Determine the [x, y] coordinate at the center of the cell enclosing the given text.  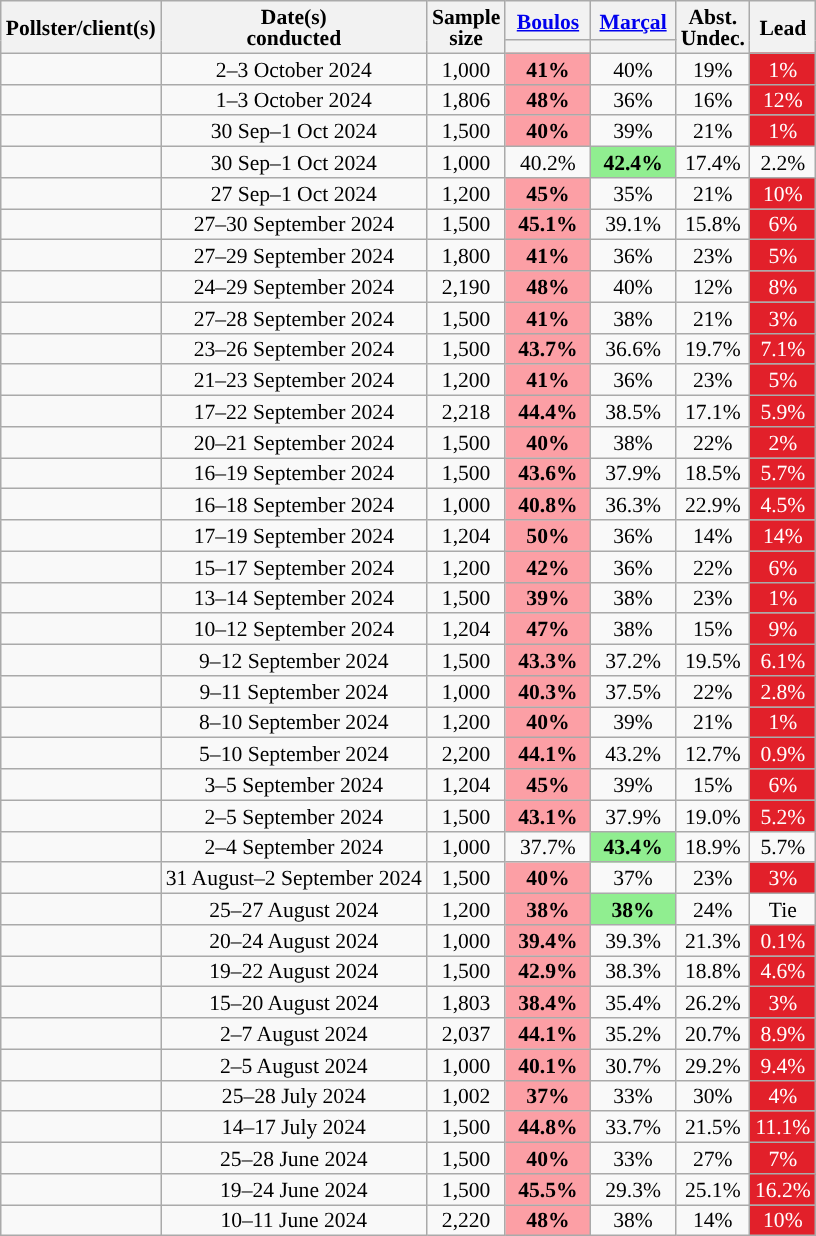
6.1% [783, 660]
1,806 [466, 100]
19% [713, 68]
Abst.Undec. [713, 27]
2,190 [466, 286]
19.0% [713, 816]
2–7 August 2024 [294, 1034]
27 Sep–1 Oct 2024 [294, 194]
5–10 September 2024 [294, 754]
8–10 September 2024 [294, 722]
Marçal [634, 20]
1,803 [466, 1002]
2% [783, 442]
43.3% [548, 660]
2.8% [783, 692]
7.1% [783, 348]
33.7% [634, 1128]
27–29 September 2024 [294, 256]
2.2% [783, 162]
19–22 August 2024 [294, 972]
14–17 July 2024 [294, 1128]
43.1% [548, 816]
40.3% [548, 692]
19.7% [713, 348]
20.7% [713, 1034]
29.3% [634, 1190]
24% [713, 910]
30.7% [634, 1064]
20–21 September 2024 [294, 442]
26.2% [713, 1002]
37.7% [548, 846]
38.5% [634, 412]
35.2% [634, 1034]
17.4% [713, 162]
39.3% [634, 940]
18.9% [713, 846]
42.9% [548, 972]
9.4% [783, 1064]
27% [713, 1158]
21–23 September 2024 [294, 380]
37.2% [634, 660]
7% [783, 1158]
18.5% [713, 474]
10–11 June 2024 [294, 1220]
8% [783, 286]
21.5% [713, 1128]
15–17 September 2024 [294, 566]
1,800 [466, 256]
43.4% [634, 846]
2–5 September 2024 [294, 816]
40.8% [548, 504]
Samplesize [466, 27]
43.7% [548, 348]
45.1% [548, 224]
47% [548, 630]
9–11 September 2024 [294, 692]
23–26 September 2024 [294, 348]
4.6% [783, 972]
25–28 June 2024 [294, 1158]
42% [548, 566]
36.6% [634, 348]
27–28 September 2024 [294, 318]
17.1% [713, 412]
35.4% [634, 1002]
2,037 [466, 1034]
24–29 September 2024 [294, 286]
3–5 September 2024 [294, 784]
22.9% [713, 504]
4.5% [783, 504]
38.3% [634, 972]
Tie [783, 910]
0.9% [783, 754]
17–22 September 2024 [294, 412]
44.4% [548, 412]
50% [548, 536]
1–3 October 2024 [294, 100]
29.2% [713, 1064]
43.6% [548, 474]
1,002 [466, 1096]
18.8% [713, 972]
16.2% [783, 1190]
36.3% [634, 504]
27–30 September 2024 [294, 224]
5.9% [783, 412]
0.1% [783, 940]
40.2% [548, 162]
37.5% [634, 692]
44.8% [548, 1128]
45.5% [548, 1190]
2,220 [466, 1220]
21.3% [713, 940]
19.5% [713, 660]
10–12 September 2024 [294, 630]
43.2% [634, 754]
19–24 June 2024 [294, 1190]
2–5 August 2024 [294, 1064]
2,200 [466, 754]
15–20 August 2024 [294, 1002]
9–12 September 2024 [294, 660]
5.2% [783, 816]
38.4% [548, 1002]
8.9% [783, 1034]
16% [713, 100]
2,218 [466, 412]
39.1% [634, 224]
9% [783, 630]
39.4% [548, 940]
20–24 August 2024 [294, 940]
2–3 October 2024 [294, 68]
Boulos [548, 20]
13–14 September 2024 [294, 598]
2–4 September 2024 [294, 846]
15.8% [713, 224]
Date(s)conducted [294, 27]
17–19 September 2024 [294, 536]
Pollster/client(s) [81, 27]
25–28 July 2024 [294, 1096]
12.7% [713, 754]
16–18 September 2024 [294, 504]
Lead [783, 27]
25.1% [713, 1190]
11.1% [783, 1128]
16–19 September 2024 [294, 474]
4% [783, 1096]
31 August–2 September 2024 [294, 878]
30% [713, 1096]
25–27 August 2024 [294, 910]
35% [634, 194]
42.4% [634, 162]
40.1% [548, 1064]
